Capture the cell that displays the provided text and extract its (x, y) central coordinate. 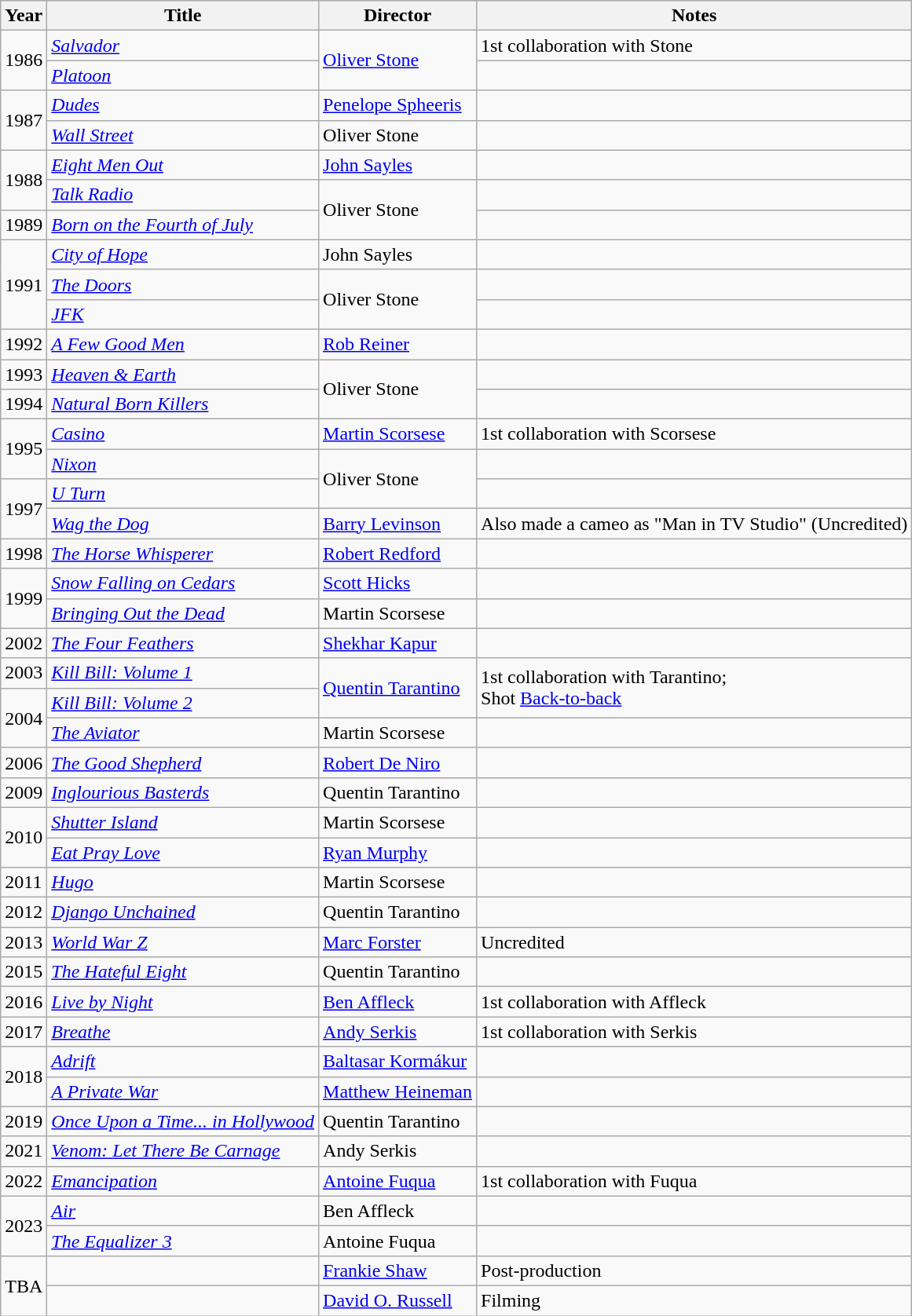
Platoon (183, 75)
Year (24, 16)
The Aviator (183, 733)
Snow Falling on Cedars (183, 583)
1993 (24, 375)
Django Unchained (183, 912)
A Private War (183, 1091)
Adrift (183, 1062)
Live by Night (183, 1002)
A Few Good Men (183, 344)
Baltasar Kormákur (397, 1062)
Salvador (183, 46)
1st collaboration with Tarantino;Shot Back-to-back (694, 688)
1992 (24, 344)
Ryan Murphy (397, 852)
Kill Bill: Volume 2 (183, 703)
1st collaboration with Scorsese (694, 434)
The Hateful Eight (183, 972)
1999 (24, 598)
1987 (24, 120)
Barry Levinson (397, 524)
David O. Russell (397, 1300)
1st collaboration with Affleck (694, 1002)
Born on the Fourth of July (183, 225)
1998 (24, 554)
Eight Men Out (183, 165)
Director (397, 16)
2009 (24, 792)
Emancipation (183, 1181)
Inglourious Basterds (183, 792)
1st collaboration with Serkis (694, 1032)
Air (183, 1211)
Notes (694, 16)
Breathe (183, 1032)
1986 (24, 60)
Heaven & Earth (183, 375)
1997 (24, 509)
Talk Radio (183, 195)
Shutter Island (183, 822)
2022 (24, 1181)
1988 (24, 180)
U Turn (183, 494)
2017 (24, 1032)
Frankie Shaw (397, 1270)
Rob Reiner (397, 344)
The Equalizer 3 (183, 1241)
Bringing Out the Dead (183, 613)
Post-production (694, 1270)
Marc Forster (397, 942)
City of Hope (183, 254)
1st collaboration with Fuqua (694, 1181)
Casino (183, 434)
Uncredited (694, 942)
Robert De Niro (397, 762)
1989 (24, 225)
2012 (24, 912)
The Good Shepherd (183, 762)
The Horse Whisperer (183, 554)
Dudes (183, 105)
Matthew Heineman (397, 1091)
2006 (24, 762)
Kill Bill: Volume 1 (183, 673)
2002 (24, 643)
1991 (24, 284)
2016 (24, 1002)
Filming (694, 1300)
Penelope Spheeris (397, 105)
Wall Street (183, 135)
Shekhar Kapur (397, 643)
1994 (24, 404)
Hugo (183, 883)
2003 (24, 673)
Scott Hicks (397, 583)
2011 (24, 883)
Venom: Let There Be Carnage (183, 1151)
Also made a cameo as "Man in TV Studio" (Uncredited) (694, 524)
The Doors (183, 284)
TBA (24, 1285)
Eat Pray Love (183, 852)
2019 (24, 1121)
JFK (183, 314)
Nixon (183, 464)
2018 (24, 1077)
2013 (24, 942)
2004 (24, 718)
Wag the Dog (183, 524)
World War Z (183, 942)
The Four Feathers (183, 643)
Once Upon a Time... in Hollywood (183, 1121)
1995 (24, 449)
1st collaboration with Stone (694, 46)
Title (183, 16)
Natural Born Killers (183, 404)
2015 (24, 972)
2023 (24, 1226)
2010 (24, 837)
2021 (24, 1151)
Robert Redford (397, 554)
